Scan for the cell matching the given text and deliver its [x, y] coordinate at center. 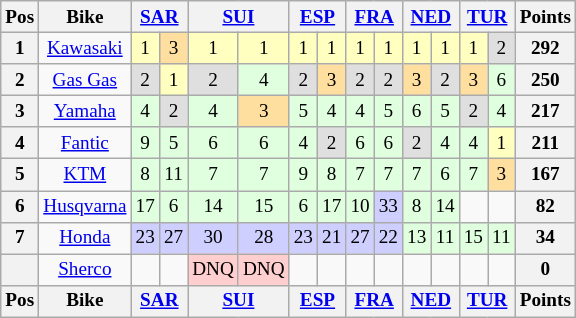
33 [388, 206]
Kawasaki [85, 48]
167 [545, 175]
21 [331, 238]
10 [360, 206]
30 [214, 238]
Gas Gas [85, 80]
250 [545, 80]
22 [388, 238]
Fantic [85, 143]
211 [545, 143]
82 [545, 206]
34 [545, 238]
217 [545, 111]
0 [545, 270]
Yamaha [85, 111]
292 [545, 48]
Husqvarna [85, 206]
13 [416, 238]
28 [264, 238]
KTM [85, 175]
Sherco [85, 270]
Honda [85, 238]
